Output the [X, Y] coordinate of the center of the cell containing the given text.  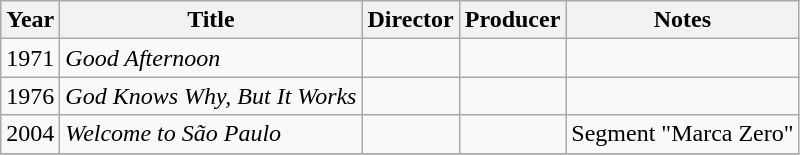
2004 [30, 134]
1971 [30, 58]
Year [30, 20]
Notes [682, 20]
1976 [30, 96]
Director [410, 20]
Segment "Marca Zero" [682, 134]
Good Afternoon [211, 58]
Producer [512, 20]
Title [211, 20]
God Knows Why, But It Works [211, 96]
Welcome to São Paulo [211, 134]
